Return [X, Y] of the center of cell containing provided text 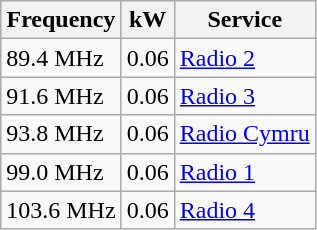
Radio 3 [244, 96]
Service [244, 20]
Radio 1 [244, 172]
Radio 2 [244, 58]
89.4 MHz [61, 58]
Radio 4 [244, 210]
103.6 MHz [61, 210]
99.0 MHz [61, 172]
91.6 MHz [61, 96]
kW [148, 20]
93.8 MHz [61, 134]
Radio Cymru [244, 134]
Frequency [61, 20]
